Detect which cell encompasses the target text, then output its (x, y) center coordinate. 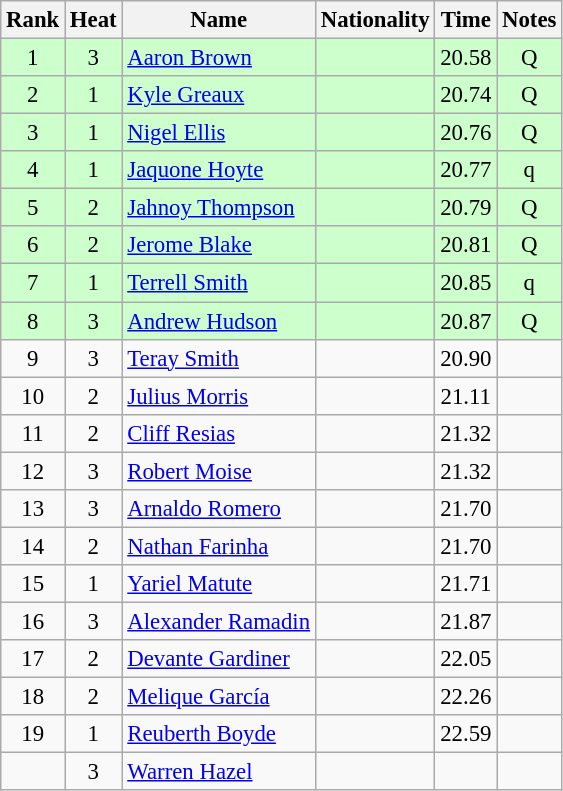
20.58 (466, 58)
Rank (33, 20)
6 (33, 245)
Melique García (218, 697)
Terrell Smith (218, 283)
Cliff Resias (218, 433)
Andrew Hudson (218, 321)
Notes (530, 20)
4 (33, 170)
20.76 (466, 133)
Jaquone Hoyte (218, 170)
14 (33, 546)
20.77 (466, 170)
10 (33, 396)
Yariel Matute (218, 584)
20.90 (466, 358)
18 (33, 697)
Robert Moise (218, 471)
Warren Hazel (218, 772)
Nathan Farinha (218, 546)
Nigel Ellis (218, 133)
19 (33, 734)
Jahnoy Thompson (218, 208)
Jerome Blake (218, 245)
8 (33, 321)
22.26 (466, 697)
20.81 (466, 245)
20.85 (466, 283)
20.79 (466, 208)
Nationality (374, 20)
Reuberth Boyde (218, 734)
21.87 (466, 621)
21.11 (466, 396)
Devante Gardiner (218, 659)
9 (33, 358)
Aaron Brown (218, 58)
13 (33, 509)
Time (466, 20)
Kyle Greaux (218, 95)
20.74 (466, 95)
Name (218, 20)
Teray Smith (218, 358)
Julius Morris (218, 396)
15 (33, 584)
16 (33, 621)
Heat (94, 20)
7 (33, 283)
20.87 (466, 321)
22.05 (466, 659)
11 (33, 433)
Arnaldo Romero (218, 509)
21.71 (466, 584)
5 (33, 208)
22.59 (466, 734)
12 (33, 471)
17 (33, 659)
Alexander Ramadin (218, 621)
